Provide the (x, y) coordinate of the cell's center where the given text is located.  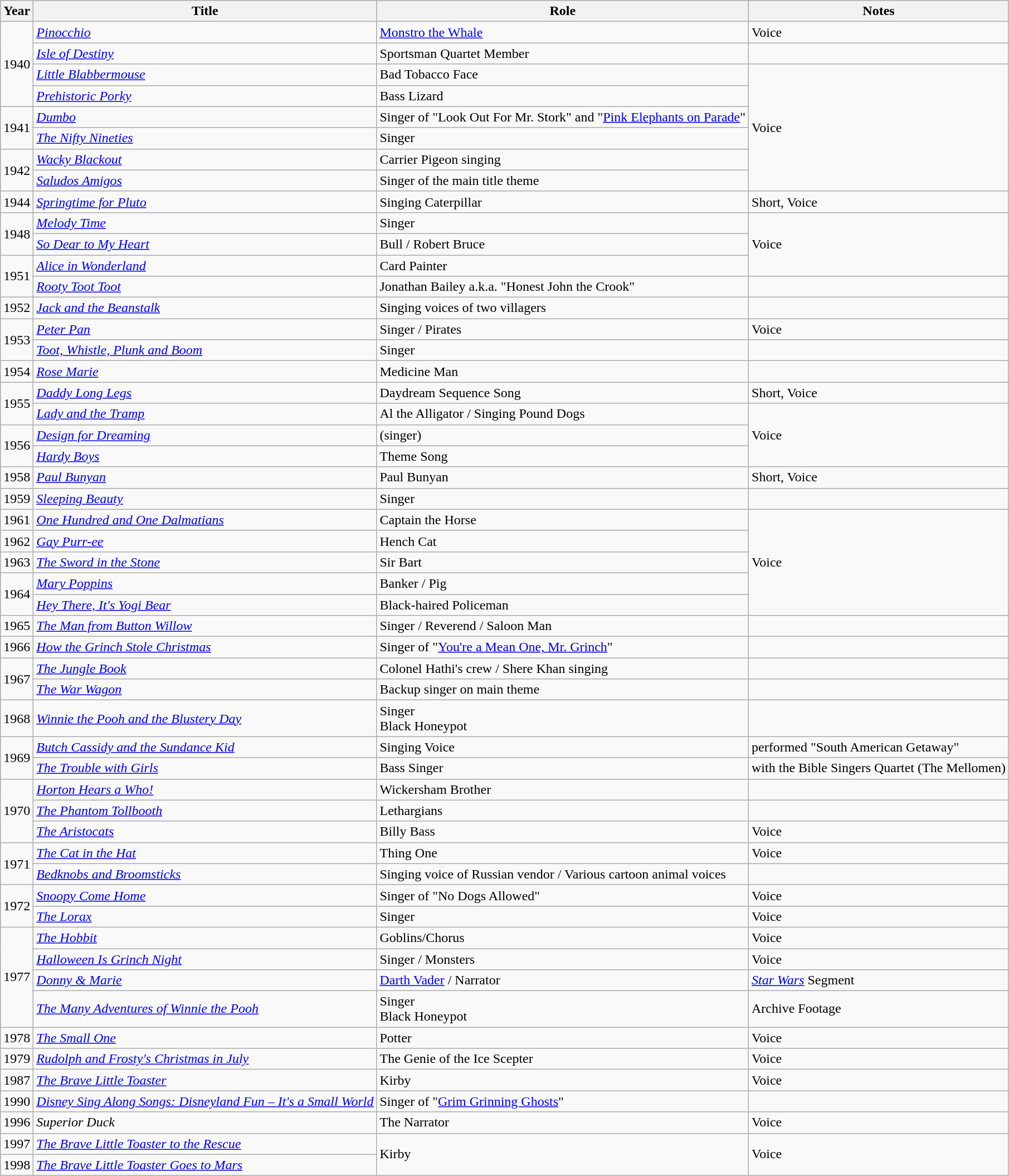
Medicine Man (563, 372)
1979 (17, 1059)
1972 (17, 906)
Singing voices of two villagers (563, 308)
Sir Bart (563, 562)
The War Wagon (205, 690)
Mary Poppins (205, 583)
Wacky Blackout (205, 159)
1941 (17, 128)
Superior Duck (205, 1123)
1964 (17, 594)
Winnie the Pooh and the Blustery Day (205, 719)
Notes (879, 11)
The Cat in the Hat (205, 853)
The Jungle Book (205, 668)
Wickersham Brother (563, 789)
1944 (17, 202)
1952 (17, 308)
Donny & Marie (205, 980)
1978 (17, 1038)
The Brave Little Toaster to the Rescue (205, 1144)
1977 (17, 977)
Gay Purr-ee (205, 541)
Horton Hears a Who! (205, 789)
Carrier Pigeon singing (563, 159)
The Nifty Nineties (205, 138)
1953 (17, 340)
Isle of Destiny (205, 53)
1997 (17, 1144)
Singer of "You're a Mean One, Mr. Grinch" (563, 647)
Theme Song (563, 456)
Singing Voice (563, 747)
Butch Cassidy and the Sundance Kid (205, 747)
Backup singer on main theme (563, 690)
Alice in Wonderland (205, 266)
1996 (17, 1123)
Singer of "Grim Grinning Ghosts" (563, 1101)
Singing voice of Russian vendor / Various cartoon animal voices (563, 874)
Dumbo (205, 117)
Singer / Reverend / Saloon Man (563, 626)
Card Painter (563, 266)
The Sword in the Stone (205, 562)
Singer of the main title theme (563, 180)
1942 (17, 170)
How the Grinch Stole Christmas (205, 647)
Goblins/Chorus (563, 938)
1955 (17, 403)
Pinocchio (205, 32)
Rudolph and Frosty's Christmas in July (205, 1059)
Title (205, 11)
Bass Singer (563, 768)
1987 (17, 1080)
1966 (17, 647)
Banker / Pig (563, 583)
Al the Alligator / Singing Pound Dogs (563, 414)
1990 (17, 1101)
Lady and the Tramp (205, 414)
1951 (17, 276)
1969 (17, 758)
1961 (17, 520)
1954 (17, 372)
(singer) (563, 435)
1971 (17, 863)
1968 (17, 719)
Captain the Horse (563, 520)
Singer of "No Dogs Allowed" (563, 895)
Bedknobs and Broomsticks (205, 874)
Sleeping Beauty (205, 499)
Disney Sing Along Songs: Disneyland Fun – It's a Small World (205, 1101)
Saludos Amigos (205, 180)
The Aristocats (205, 832)
The Genie of the Ice Scepter (563, 1059)
The Phantom Tollbooth (205, 811)
The Man from Button Willow (205, 626)
1956 (17, 446)
One Hundred and One Dalmatians (205, 520)
Singer of "Look Out For Mr. Stork" and "Pink Elephants on Parade" (563, 117)
1967 (17, 679)
Singing Caterpillar (563, 202)
Little Blabbermouse (205, 75)
1958 (17, 477)
1998 (17, 1165)
The Lorax (205, 916)
Archive Footage (879, 1009)
Rose Marie (205, 372)
performed "South American Getaway" (879, 747)
Hench Cat (563, 541)
1965 (17, 626)
Peter Pan (205, 329)
The Brave Little Toaster Goes to Mars (205, 1165)
The Trouble with Girls (205, 768)
Snoopy Come Home (205, 895)
Melody Time (205, 223)
Colonel Hathi's crew / Shere Khan singing (563, 668)
Bass Lizard (563, 96)
Toot, Whistle, Plunk and Boom (205, 350)
Bull / Robert Bruce (563, 244)
1970 (17, 811)
1963 (17, 562)
Daydream Sequence Song (563, 393)
Jonathan Bailey a.k.a. "Honest John the Crook" (563, 287)
1962 (17, 541)
Billy Bass (563, 832)
Monstro the Whale (563, 32)
Year (17, 11)
1940 (17, 64)
with the Bible Singers Quartet (The Mellomen) (879, 768)
Bad Tobacco Face (563, 75)
1948 (17, 233)
Hey There, It's Yogi Bear (205, 604)
Prehistoric Porky (205, 96)
Star Wars Segment (879, 980)
Rooty Toot Toot (205, 287)
Lethargians (563, 811)
1959 (17, 499)
Halloween Is Grinch Night (205, 959)
Singer / Monsters (563, 959)
The Hobbit (205, 938)
Thing One (563, 853)
Black-haired Policeman (563, 604)
Hardy Boys (205, 456)
The Many Adventures of Winnie the Pooh (205, 1009)
The Narrator (563, 1123)
Role (563, 11)
Darth Vader / Narrator (563, 980)
Singer / Pirates (563, 329)
Design for Dreaming (205, 435)
Springtime for Pluto (205, 202)
Jack and the Beanstalk (205, 308)
The Small One (205, 1038)
So Dear to My Heart (205, 244)
Potter (563, 1038)
Daddy Long Legs (205, 393)
The Brave Little Toaster (205, 1080)
Sportsman Quartet Member (563, 53)
